Provide the (x, y) coordinate of the cell's center where the given text is located.  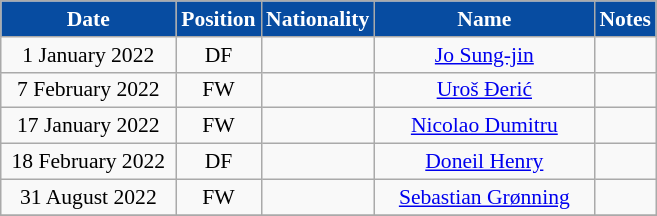
31 August 2022 (88, 197)
Nationality (318, 19)
Date (88, 19)
Notes (625, 19)
Uroš Đerić (484, 90)
17 January 2022 (88, 126)
7 February 2022 (88, 90)
Name (484, 19)
Jo Sung-jin (484, 55)
Sebastian Grønning (484, 197)
1 January 2022 (88, 55)
Doneil Henry (484, 162)
Nicolao Dumitru (484, 126)
18 February 2022 (88, 162)
Position (218, 19)
